For the text-containing cell, return its midpoint in [X, Y] coordinate format. 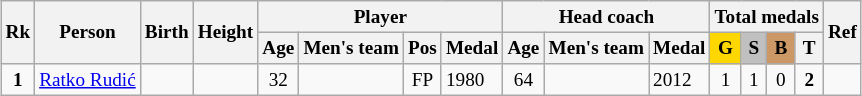
0 [781, 80]
Birth [166, 32]
T [809, 48]
2012 [680, 80]
Head coach [606, 17]
64 [524, 80]
Pos [422, 48]
Total medals [767, 17]
Ratko Rudić [88, 80]
B [781, 48]
Person [88, 32]
1980 [472, 80]
FP [422, 80]
Ref [842, 32]
32 [278, 80]
G [726, 48]
Height [226, 32]
Rk [18, 32]
2 [809, 80]
S [754, 48]
Player [380, 17]
